Output the [X, Y] coordinate of the center of the cell containing the given text.  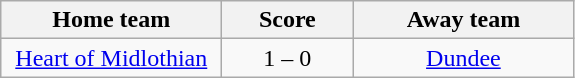
1 – 0 [288, 58]
Heart of Midlothian [112, 58]
Dundee [464, 58]
Score [288, 20]
Home team [112, 20]
Away team [464, 20]
